Find where the given text appears and provide that cell's center as (X, Y) coordinate. 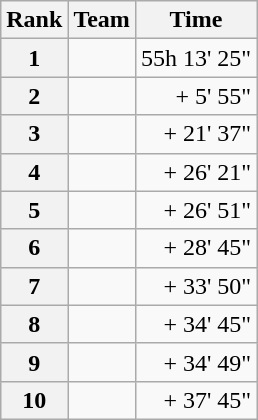
55h 13' 25" (196, 58)
+ 33' 50" (196, 286)
9 (34, 362)
7 (34, 286)
+ 21' 37" (196, 134)
+ 26' 51" (196, 210)
1 (34, 58)
10 (34, 400)
Team (102, 20)
8 (34, 324)
4 (34, 172)
Time (196, 20)
+ 34' 45" (196, 324)
5 (34, 210)
Rank (34, 20)
3 (34, 134)
+ 34' 49" (196, 362)
+ 26' 21" (196, 172)
2 (34, 96)
+ 28' 45" (196, 248)
+ 5' 55" (196, 96)
6 (34, 248)
+ 37' 45" (196, 400)
